Output the [X, Y] coordinate of the center of the cell containing the given text.  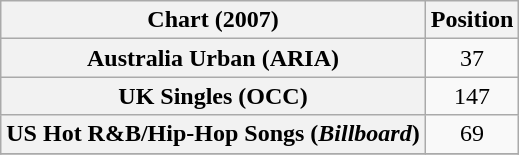
Australia Urban (ARIA) [213, 58]
Chart (2007) [213, 20]
US Hot R&B/Hip-Hop Songs (Billboard) [213, 134]
147 [472, 96]
69 [472, 134]
UK Singles (OCC) [213, 96]
Position [472, 20]
37 [472, 58]
